Return the [X, Y] coordinate for the center point of the cell that contains the specified text.  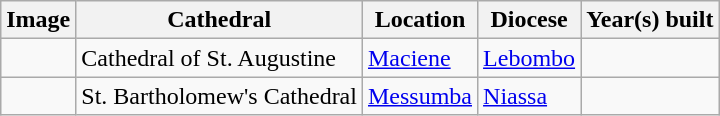
Cathedral of St. Augustine [220, 58]
St. Bartholomew's Cathedral [220, 96]
Lebombo [530, 58]
Maciene [420, 58]
Niassa [530, 96]
Image [38, 20]
Year(s) built [650, 20]
Diocese [530, 20]
Cathedral [220, 20]
Messumba [420, 96]
Location [420, 20]
